Return the (X, Y) coordinate for the center point of the cell that contains the specified text.  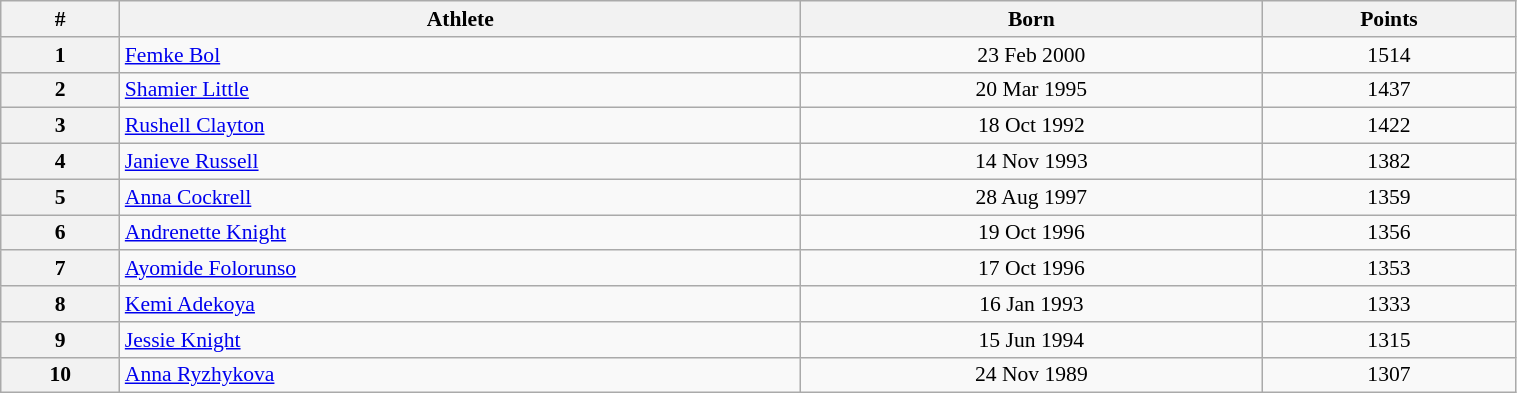
2 (60, 90)
16 Jan 1993 (1032, 304)
6 (60, 233)
Athlete (460, 19)
Born (1032, 19)
9 (60, 340)
3 (60, 126)
1359 (1389, 197)
10 (60, 375)
1307 (1389, 375)
23 Feb 2000 (1032, 55)
Femke Bol (460, 55)
Kemi Adekoya (460, 304)
28 Aug 1997 (1032, 197)
Shamier Little (460, 90)
1422 (1389, 126)
Points (1389, 19)
15 Jun 1994 (1032, 340)
Ayomide Folorunso (460, 269)
4 (60, 162)
19 Oct 1996 (1032, 233)
1315 (1389, 340)
1514 (1389, 55)
20 Mar 1995 (1032, 90)
1382 (1389, 162)
1 (60, 55)
1437 (1389, 90)
1356 (1389, 233)
Andrenette Knight (460, 233)
8 (60, 304)
Jessie Knight (460, 340)
14 Nov 1993 (1032, 162)
18 Oct 1992 (1032, 126)
24 Nov 1989 (1032, 375)
Anna Cockrell (460, 197)
Janieve Russell (460, 162)
1353 (1389, 269)
1333 (1389, 304)
5 (60, 197)
Rushell Clayton (460, 126)
# (60, 19)
7 (60, 269)
Anna Ryzhykova (460, 375)
17 Oct 1996 (1032, 269)
